Return [x, y] of the center of cell containing provided text 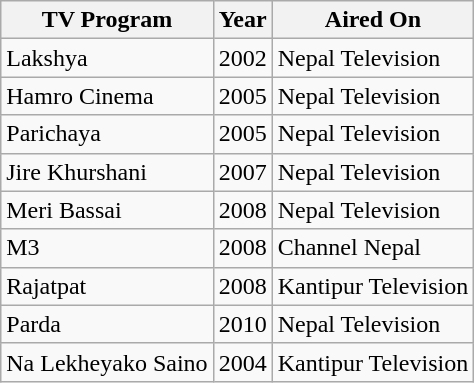
2002 [242, 58]
Aired On [373, 20]
2010 [242, 324]
M3 [107, 248]
Hamro Cinema [107, 96]
Meri Bassai [107, 210]
Na Lekheyako Saino [107, 362]
2004 [242, 362]
Parichaya [107, 134]
Lakshya [107, 58]
Parda [107, 324]
2007 [242, 172]
Rajatpat [107, 286]
Year [242, 20]
Channel Nepal [373, 248]
TV Program [107, 20]
Jire Khurshani [107, 172]
